Identify which cell holds the provided text, then report its [X, Y] central coordinate. 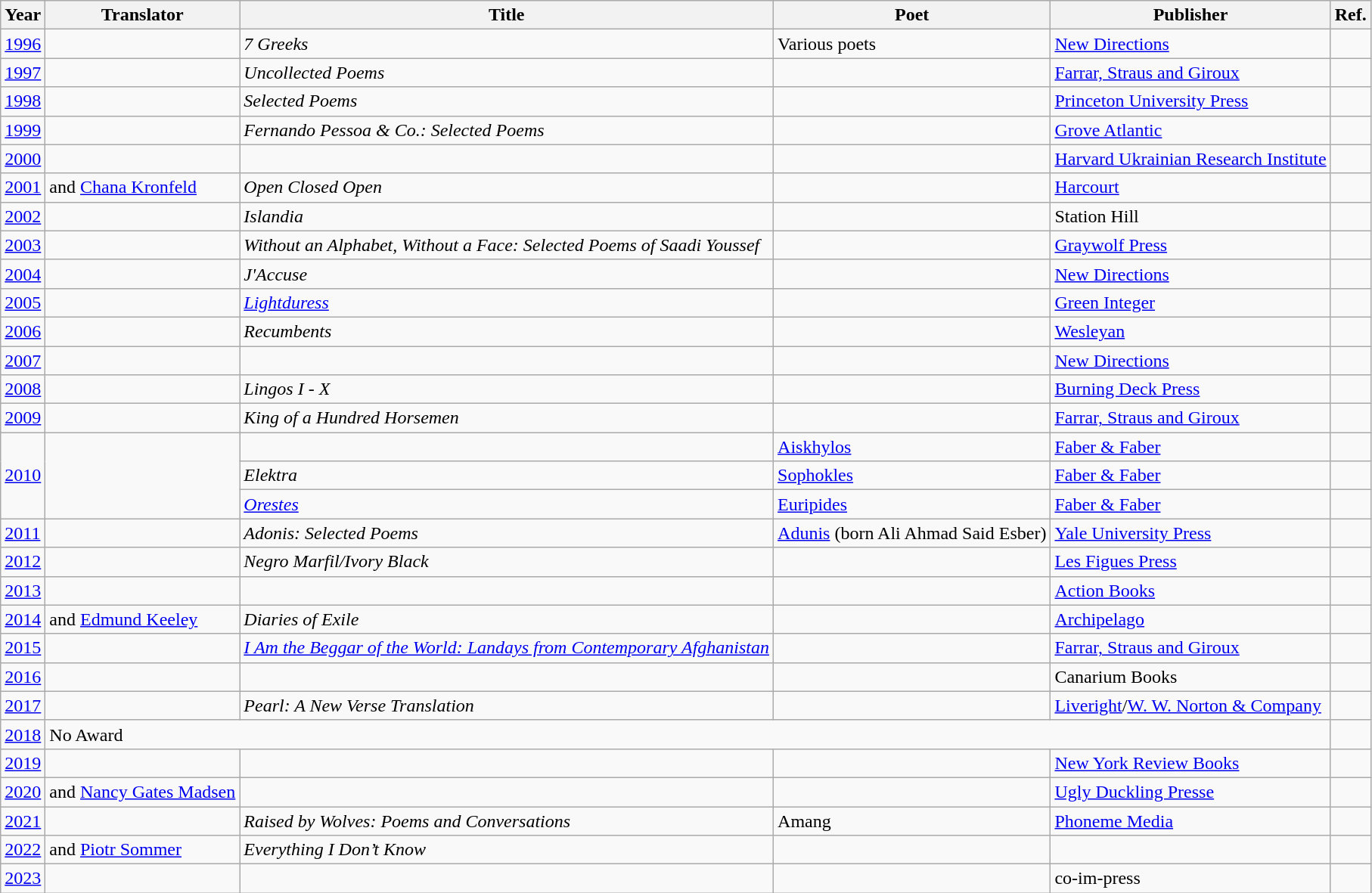
Graywolf Press [1190, 245]
Translator [142, 15]
Les Figues Press [1190, 562]
2011 [23, 533]
Ugly Duckling Presse [1190, 792]
7 Greeks [507, 44]
2015 [23, 648]
2014 [23, 619]
Orestes [507, 504]
Diaries of Exile [507, 619]
Station Hill [1190, 216]
Recumbents [507, 331]
2006 [23, 331]
Everything I Don’t Know [507, 850]
Liveright/W. W. Norton & Company [1190, 705]
2003 [23, 245]
1997 [23, 73]
Action Books [1190, 591]
2016 [23, 677]
and Edmund Keeley [142, 619]
2008 [23, 389]
Burning Deck Press [1190, 389]
Various poets [912, 44]
1996 [23, 44]
Green Integer [1190, 302]
Fernando Pessoa & Co.: Selected Poems [507, 130]
and Chana Kronfeld [142, 188]
Open Closed Open [507, 188]
1998 [23, 101]
Islandia [507, 216]
J'Accuse [507, 274]
2010 [23, 476]
2000 [23, 159]
Pearl: A New Verse Translation [507, 705]
2021 [23, 820]
Raised by Wolves: Poems and Conversations [507, 820]
Year [23, 15]
Sophokles [912, 476]
2001 [23, 188]
Wesleyan [1190, 331]
Princeton University Press [1190, 101]
2019 [23, 763]
Ref. [1351, 15]
2005 [23, 302]
and Nancy Gates Madsen [142, 792]
Phoneme Media [1190, 820]
Adonis: Selected Poems [507, 533]
2022 [23, 850]
2002 [23, 216]
Aiskhylos [912, 447]
Title [507, 15]
2023 [23, 879]
2020 [23, 792]
King of a Hundred Horsemen [507, 418]
Lightduress [507, 302]
2012 [23, 562]
Harcourt [1190, 188]
and Piotr Sommer [142, 850]
Publisher [1190, 15]
1999 [23, 130]
2018 [23, 734]
Yale University Press [1190, 533]
Uncollected Poems [507, 73]
Euripides [912, 504]
Adunis (born Ali Ahmad Said Esber) [912, 533]
Canarium Books [1190, 677]
2004 [23, 274]
Harvard Ukrainian Research Institute [1190, 159]
Negro Marfil/Ivory Black [507, 562]
Elektra [507, 476]
Archipelago [1190, 619]
2009 [23, 418]
co-im-press [1190, 879]
2007 [23, 361]
I Am the Beggar of the World: Landays from Contemporary Afghanistan [507, 648]
No Award [688, 734]
Lingos I - X [507, 389]
New York Review Books [1190, 763]
2017 [23, 705]
2013 [23, 591]
Amang [912, 820]
Selected Poems [507, 101]
Poet [912, 15]
Without an Alphabet, Without a Face: Selected Poems of Saadi Youssef [507, 245]
Grove Atlantic [1190, 130]
